Determine the [x, y] coordinate at the center of the cell enclosing the given text.  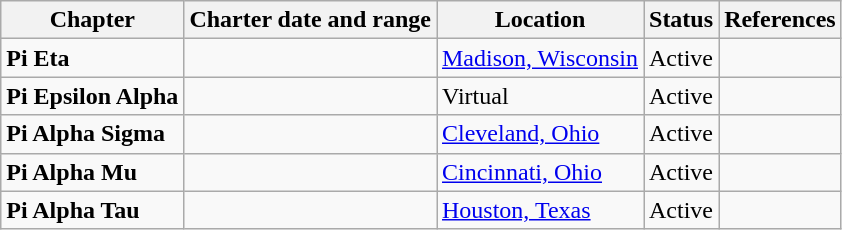
Status [682, 20]
Houston, Texas [540, 210]
Pi Eta [92, 58]
Virtual [540, 96]
Charter date and range [310, 20]
Chapter [92, 20]
Pi Alpha Mu [92, 172]
Cincinnati, Ohio [540, 172]
Location [540, 20]
Cleveland, Ohio [540, 134]
Pi Epsilon Alpha [92, 96]
References [780, 20]
Pi Alpha Sigma [92, 134]
Madison, Wisconsin [540, 58]
Pi Alpha Tau [92, 210]
